From the cell containing the given text, extract its center point as [x, y] coordinate. 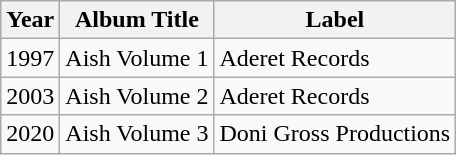
Label [335, 20]
2003 [30, 96]
1997 [30, 58]
Doni Gross Productions [335, 134]
Aish Volume 2 [137, 96]
Aish Volume 1 [137, 58]
2020 [30, 134]
Aish Volume 3 [137, 134]
Album Title [137, 20]
Year [30, 20]
